Identify which cell holds the provided text, then report its [x, y] central coordinate. 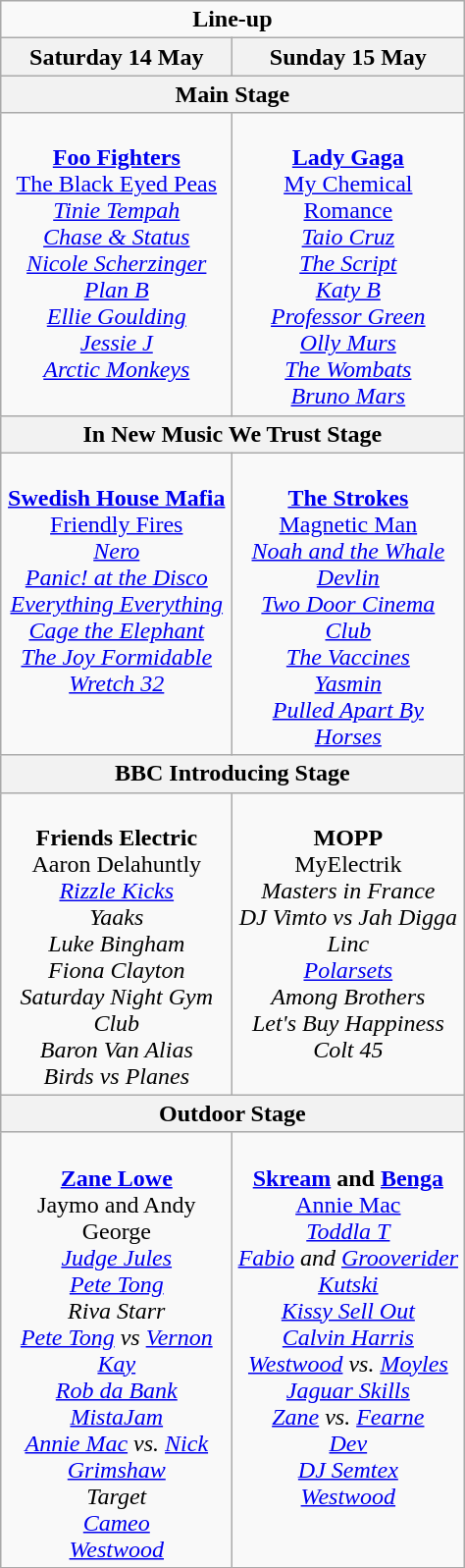
Sunday 15 May [348, 57]
Line-up [232, 20]
In New Music We Trust Stage [232, 434]
Swedish House Mafia Friendly Fires Nero Panic! at the Disco Everything Everything Cage the Elephant The Joy Formidable Wretch 32 [117, 604]
MOPP MyElectrik Masters in France DJ Vimto vs Jah Digga Linc Polarsets Among Brothers Let's Buy Happiness Colt 45 [348, 944]
Foo Fighters The Black Eyed Peas Tinie Tempah Chase & Status Nicole Scherzinger Plan B Ellie Goulding Jessie J Arctic Monkeys [117, 264]
BBC Introducing Stage [232, 774]
Friends Electric Aaron Delahuntly Rizzle Kicks Yaaks Luke Bingham Fiona Clayton Saturday Night Gym Club Baron Van Alias Birds vs Planes [117, 944]
Lady Gaga My Chemical Romance Taio Cruz The Script Katy B Professor Green Olly Murs The Wombats Bruno Mars [348, 264]
Outdoor Stage [232, 1113]
Main Stage [232, 94]
Saturday 14 May [117, 57]
The Strokes Magnetic Man Noah and the Whale Devlin Two Door Cinema Club The Vaccines Yasmin Pulled Apart By Horses [348, 604]
